From the cell containing the given text, extract its center point as [x, y] coordinate. 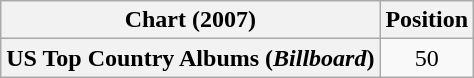
US Top Country Albums (Billboard) [190, 58]
Chart (2007) [190, 20]
50 [427, 58]
Position [427, 20]
